Determine the (x, y) coordinate at the center of the cell enclosing the given text.  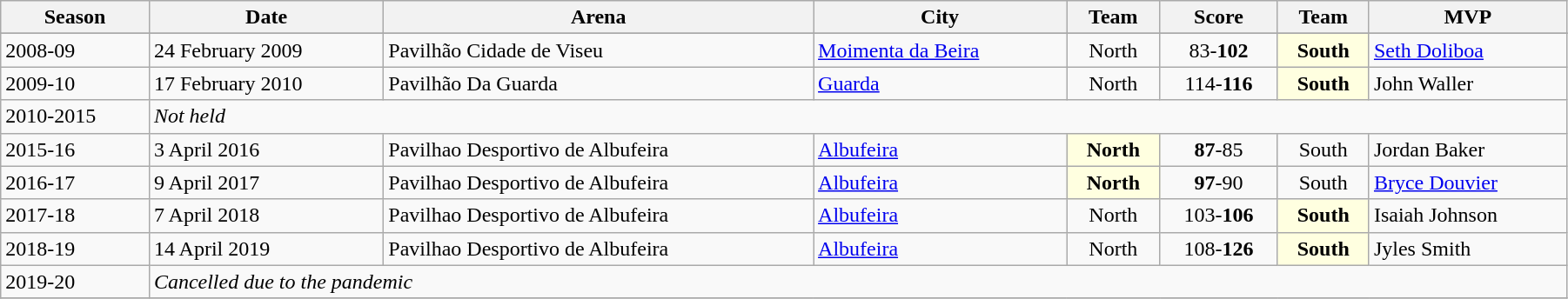
Guarda (940, 83)
24 February 2009 (266, 50)
City (940, 17)
17 February 2010 (266, 83)
Not held (858, 116)
Pavilhão Da Guarda (599, 83)
Season (75, 17)
2019-20 (75, 282)
Jyles Smith (1467, 249)
2009-10 (75, 83)
108-126 (1218, 249)
3 April 2016 (266, 149)
114-116 (1218, 83)
97-90 (1218, 183)
2017-18 (75, 216)
Date (266, 17)
2016-17 (75, 183)
2015-16 (75, 149)
9 April 2017 (266, 183)
Seth Doliboa (1467, 50)
Score (1218, 17)
87-85 (1218, 149)
14 April 2019 (266, 249)
2008-09 (75, 50)
John Waller (1467, 83)
Bryce Douvier (1467, 183)
83-102 (1218, 50)
7 April 2018 (266, 216)
103-106 (1218, 216)
Pavilhão Cidade de Viseu (599, 50)
Arena (599, 17)
Moimenta da Beira (940, 50)
Jordan Baker (1467, 149)
MVP (1467, 17)
Cancelled due to the pandemic (858, 282)
Isaiah Johnson (1467, 216)
2010-2015 (75, 116)
2018-19 (75, 249)
